Identify which cell holds the provided text, then report its [x, y] central coordinate. 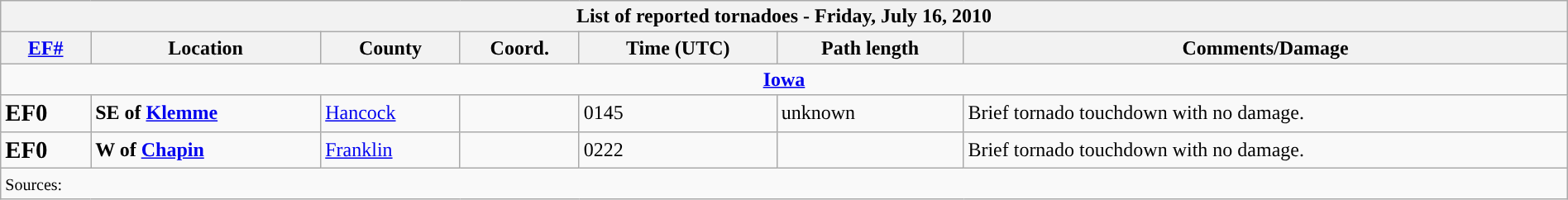
unknown [870, 113]
Location [206, 48]
List of reported tornadoes - Friday, July 16, 2010 [784, 17]
EF# [46, 48]
Coord. [519, 48]
Hancock [390, 113]
Path length [870, 48]
Time (UTC) [678, 48]
County [390, 48]
W of Chapin [206, 150]
Iowa [784, 79]
Sources: [784, 183]
SE of Klemme [206, 113]
Franklin [390, 150]
0222 [678, 150]
0145 [678, 113]
Comments/Damage [1265, 48]
